Scan for the cell matching the given text and deliver its (X, Y) coordinate at center. 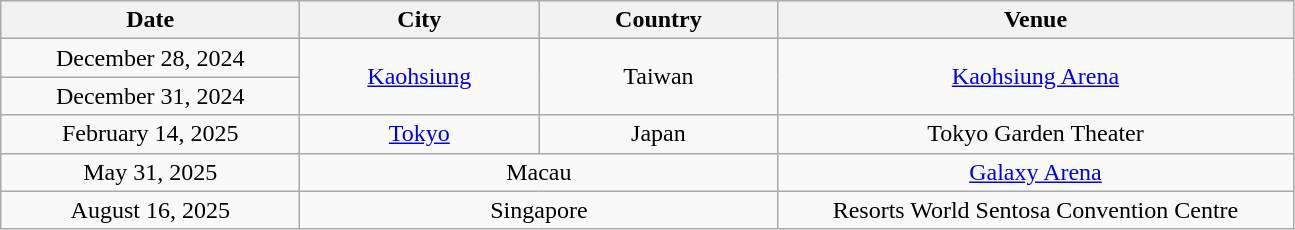
Country (658, 20)
Tokyo Garden Theater (1036, 134)
December 28, 2024 (150, 58)
December 31, 2024 (150, 96)
February 14, 2025 (150, 134)
Resorts World Sentosa Convention Centre (1036, 210)
Venue (1036, 20)
City (420, 20)
Kaohsiung Arena (1036, 77)
Kaohsiung (420, 77)
Date (150, 20)
Macau (539, 172)
Japan (658, 134)
May 31, 2025 (150, 172)
Taiwan (658, 77)
August 16, 2025 (150, 210)
Galaxy Arena (1036, 172)
Singapore (539, 210)
Tokyo (420, 134)
